Identify which cell holds the provided text, then report its [X, Y] central coordinate. 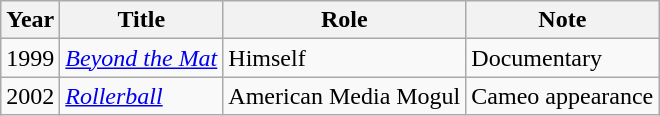
2002 [30, 96]
Role [344, 20]
Cameo appearance [562, 96]
Rollerball [142, 96]
Title [142, 20]
Year [30, 20]
1999 [30, 58]
Documentary [562, 58]
Note [562, 20]
American Media Mogul [344, 96]
Beyond the Mat [142, 58]
Himself [344, 58]
